Locate the cell with the specified text and output its (x, y) center coordinate. 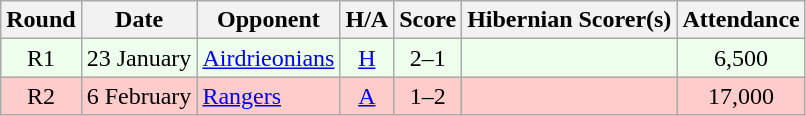
Score (428, 20)
R1 (41, 58)
6,500 (741, 58)
R2 (41, 96)
17,000 (741, 96)
Date (139, 20)
2–1 (428, 58)
A (367, 96)
Rangers (268, 96)
Opponent (268, 20)
Hibernian Scorer(s) (570, 20)
Airdrieonians (268, 58)
1–2 (428, 96)
H (367, 58)
Round (41, 20)
Attendance (741, 20)
6 February (139, 96)
23 January (139, 58)
H/A (367, 20)
